Output the (X, Y) coordinate of the center of the cell containing the given text.  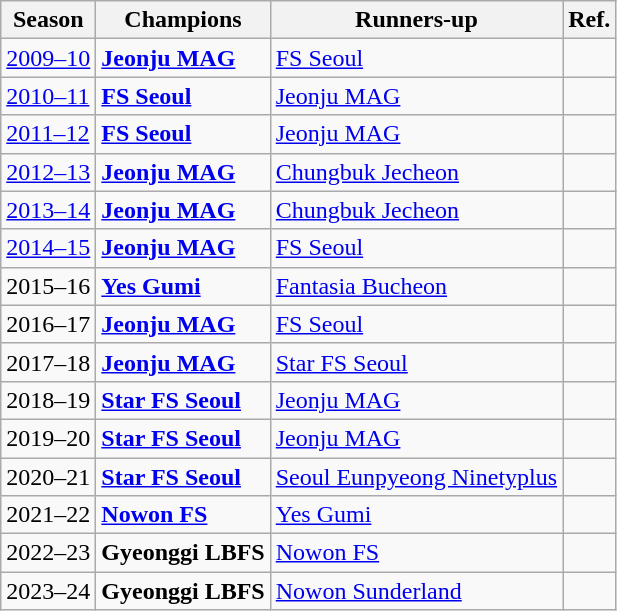
Runners-up (416, 20)
2016–17 (48, 324)
Champions (183, 20)
2021–22 (48, 515)
2012–13 (48, 172)
2019–20 (48, 438)
Seoul Eunpyeong Ninetyplus (416, 477)
2022–23 (48, 553)
2011–12 (48, 134)
Fantasia Bucheon (416, 286)
Season (48, 20)
Ref. (590, 20)
2023–24 (48, 591)
2020–21 (48, 477)
2014–15 (48, 248)
2015–16 (48, 286)
2010–11 (48, 96)
2017–18 (48, 362)
Nowon Sunderland (416, 591)
2018–19 (48, 400)
2013–14 (48, 210)
2009–10 (48, 58)
